Pinpoint the cell where the given text exists, returning its (X, Y) midpoint coordinate. 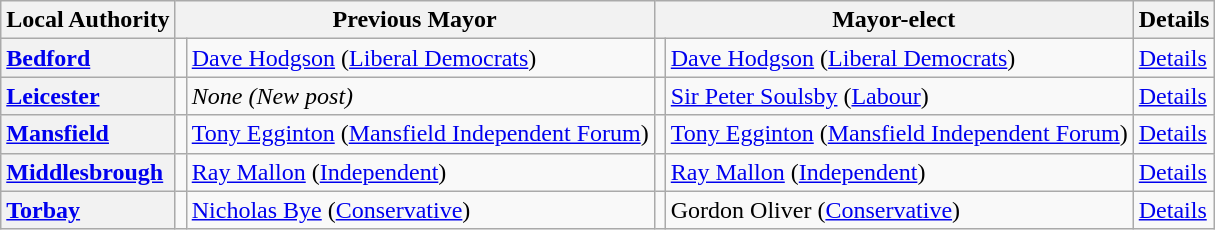
Middlesbrough (88, 172)
Torbay (88, 210)
Bedford (88, 58)
Nicholas Bye (Conservative) (420, 210)
Leicester (88, 96)
Local Authority (88, 20)
None (New post) (420, 96)
Previous Mayor (414, 20)
Mayor-elect (894, 20)
Mansfield (88, 134)
Gordon Oliver (Conservative) (899, 210)
Sir Peter Soulsby (Labour) (899, 96)
